Capture the cell that displays the provided text and extract its [X, Y] central coordinate. 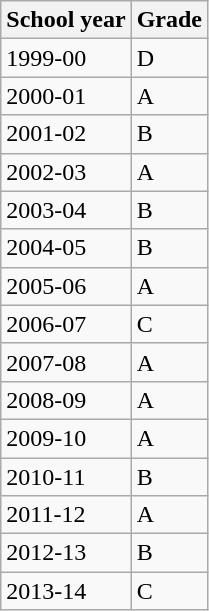
2009-10 [66, 438]
2008-09 [66, 400]
School year [66, 20]
2013-14 [66, 591]
2000-01 [66, 96]
D [169, 58]
Grade [169, 20]
2002-03 [66, 172]
1999-00 [66, 58]
2005-06 [66, 286]
2007-08 [66, 362]
2006-07 [66, 324]
2003-04 [66, 210]
2001-02 [66, 134]
2012-13 [66, 553]
2004-05 [66, 248]
2010-11 [66, 477]
2011-12 [66, 515]
